Capture the cell that displays the provided text and extract its (X, Y) central coordinate. 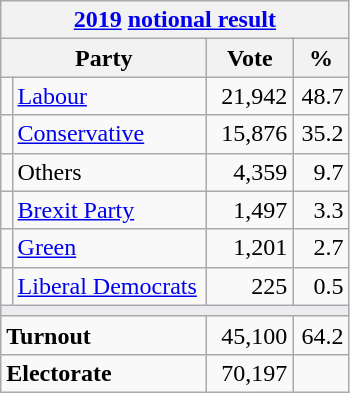
70,197 (250, 373)
Liberal Democrats (110, 286)
64.2 (321, 335)
35.2 (321, 134)
48.7 (321, 96)
Labour (110, 96)
15,876 (250, 134)
0.5 (321, 286)
3.3 (321, 210)
Vote (250, 58)
Conservative (110, 134)
Others (110, 172)
2.7 (321, 248)
Party (104, 58)
45,100 (250, 335)
% (321, 58)
Turnout (104, 335)
1,497 (250, 210)
Brexit Party (110, 210)
9.7 (321, 172)
225 (250, 286)
Electorate (104, 373)
Green (110, 248)
1,201 (250, 248)
4,359 (250, 172)
2019 notional result (175, 20)
21,942 (250, 96)
